Detect which cell encompasses the target text, then output its (x, y) center coordinate. 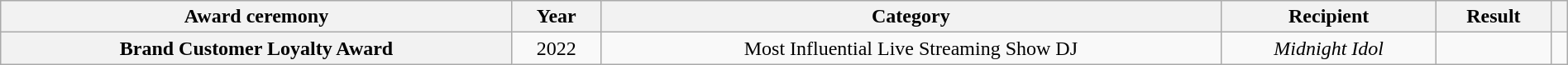
Recipient (1329, 17)
Category (911, 17)
Result (1494, 17)
Most Influential Live Streaming Show DJ (911, 48)
Brand Customer Loyalty Award (256, 48)
Midnight Idol (1329, 48)
Year (556, 17)
Award ceremony (256, 17)
2022 (556, 48)
